Find where the given text appears and provide that cell's center as (X, Y) coordinate. 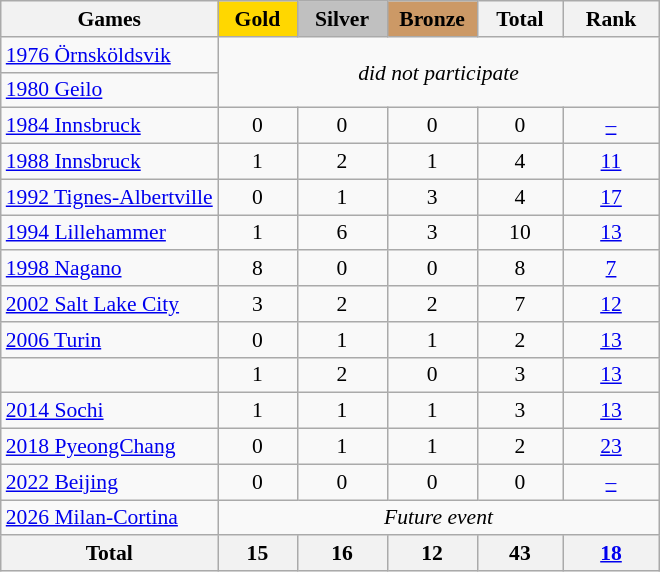
Rank (612, 19)
1988 Innsbruck (110, 162)
6 (342, 233)
18 (612, 554)
23 (612, 447)
11 (612, 162)
Silver (342, 19)
2018 PyeongChang (110, 447)
1984 Innsbruck (110, 126)
1980 Geilo (110, 90)
1998 Nagano (110, 269)
Bronze (432, 19)
1992 Tignes-Albertville (110, 197)
2002 Salt Lake City (110, 304)
2014 Sochi (110, 411)
did not participate (439, 72)
2006 Turin (110, 340)
15 (258, 554)
2022 Beijing (110, 482)
Future event (439, 518)
16 (342, 554)
1994 Lillehammer (110, 233)
17 (612, 197)
2026 Milan-Cortina (110, 518)
10 (520, 233)
Gold (258, 19)
Games (110, 19)
43 (520, 554)
1976 Örnsköldsvik (110, 55)
